Pinpoint the cell where the given text exists, returning its [X, Y] midpoint coordinate. 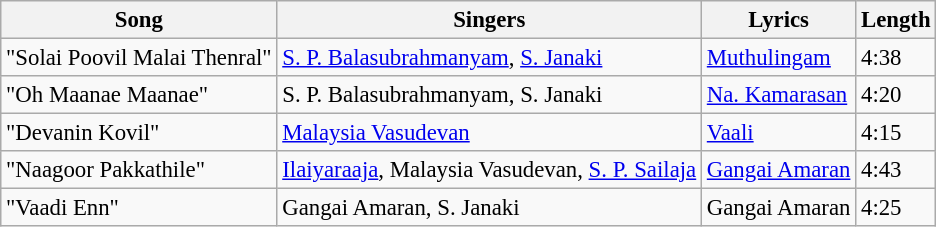
Singers [490, 20]
Song [139, 20]
Lyrics [779, 20]
4:20 [896, 95]
4:38 [896, 58]
"Devanin Kovil" [139, 133]
4:43 [896, 170]
4:15 [896, 133]
Na. Kamarasan [779, 95]
"Oh Maanae Maanae" [139, 95]
"Naagoor Pakkathile" [139, 170]
Gangai Amaran, S. Janaki [490, 208]
"Solai Poovil Malai Thenral" [139, 58]
Length [896, 20]
Ilaiyaraaja, Malaysia Vasudevan, S. P. Sailaja [490, 170]
4:25 [896, 208]
Malaysia Vasudevan [490, 133]
Vaali [779, 133]
"Vaadi Enn" [139, 208]
Muthulingam [779, 58]
